Find where the given text appears and provide that cell's center as [X, Y] coordinate. 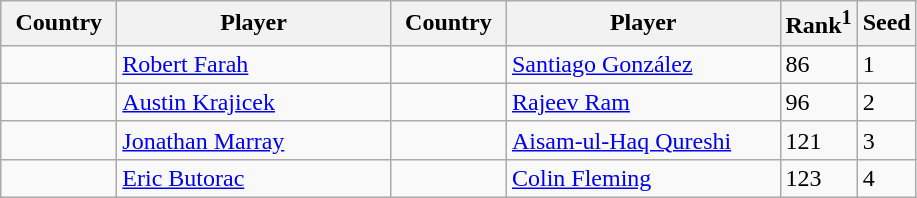
121 [818, 140]
123 [818, 178]
Rajeev Ram [643, 102]
Austin Krajicek [254, 102]
3 [886, 140]
2 [886, 102]
1 [886, 64]
Colin Fleming [643, 178]
Aisam-ul-Haq Qureshi [643, 140]
Seed [886, 24]
Santiago González [643, 64]
Robert Farah [254, 64]
Jonathan Marray [254, 140]
Rank1 [818, 24]
4 [886, 178]
96 [818, 102]
86 [818, 64]
Eric Butorac [254, 178]
